Pinpoint the cell where the given text exists, returning its [X, Y] midpoint coordinate. 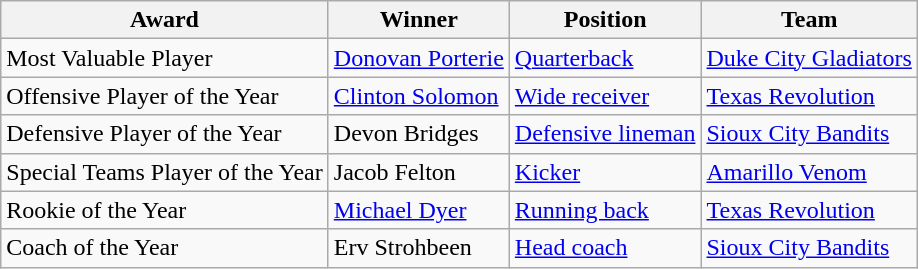
Defensive Player of the Year [165, 134]
Offensive Player of the Year [165, 96]
Donovan Porterie [418, 58]
Jacob Felton [418, 172]
Amarillo Venom [809, 172]
Coach of the Year [165, 248]
Quarterback [605, 58]
Michael Dyer [418, 210]
Wide receiver [605, 96]
Erv Strohbeen [418, 248]
Team [809, 20]
Defensive lineman [605, 134]
Most Valuable Player [165, 58]
Clinton Solomon [418, 96]
Head coach [605, 248]
Award [165, 20]
Kicker [605, 172]
Devon Bridges [418, 134]
Winner [418, 20]
Running back [605, 210]
Duke City Gladiators [809, 58]
Special Teams Player of the Year [165, 172]
Position [605, 20]
Rookie of the Year [165, 210]
